Find where the given text appears and provide that cell's center as (x, y) coordinate. 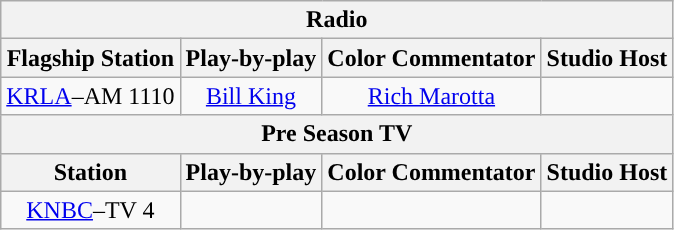
KRLA–AM 1110 (90, 96)
Pre Season TV (337, 134)
Radio (337, 20)
Station (90, 172)
Rich Marotta (432, 96)
KNBC–TV 4 (90, 210)
Flagship Station (90, 58)
Bill King (251, 96)
